Extract the (x, y) coordinate from the center of the cell holding the provided text.  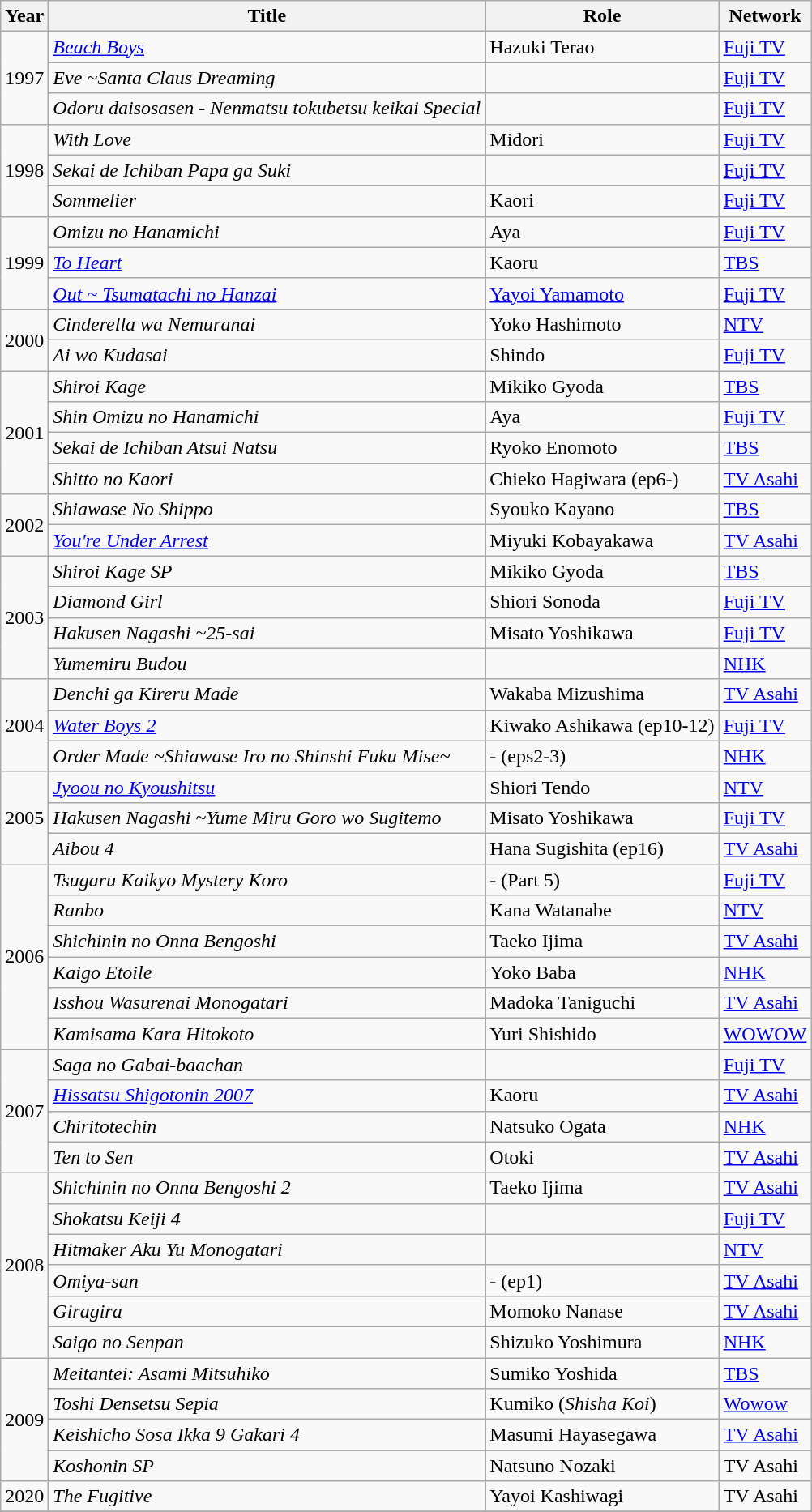
Miyuki Kobayakawa (602, 540)
Shokatsu Keiji 4 (267, 1219)
- (ep1) (602, 1280)
Kamisama Kara Hitokoto (267, 1034)
With Love (267, 139)
Toshi Densetsu Sepia (267, 1404)
Kaigo Etoile (267, 972)
2006 (24, 956)
Shitto no Kaori (267, 479)
Yoko Hashimoto (602, 324)
1999 (24, 263)
Shizuko Yoshimura (602, 1342)
Shiawase No Shippo (267, 510)
Cinderella wa Nemuranai (267, 324)
Sekai de Ichiban Atsui Natsu (267, 448)
Sekai de Ichiban Papa ga Suki (267, 170)
Sommelier (267, 201)
Eve ~Santa Claus Dreaming (267, 78)
Yoko Baba (602, 972)
Natsuno Nozaki (602, 1466)
Diamond Girl (267, 602)
To Heart (267, 263)
Ranbo (267, 911)
2004 (24, 725)
2007 (24, 1111)
Title (267, 16)
Koshonin SP (267, 1466)
Keishicho Sosa Ikka 9 Gakari 4 (267, 1435)
Yayoi Yamamoto (602, 293)
You're Under Arrest (267, 540)
Network (765, 16)
2001 (24, 433)
Shiroi Kage (267, 387)
Momoko Nanase (602, 1311)
Shindo (602, 355)
Hana Sugishita (ep16) (602, 848)
Masumi Hayasegawa (602, 1435)
Madoka Taniguchi (602, 1003)
Otoki (602, 1157)
Giragira (267, 1311)
Yuri Shishido (602, 1034)
- (eps2-3) (602, 756)
Hakusen Nagashi ~Yume Miru Goro wo Sugitemo (267, 818)
Omizu no Hanamichi (267, 232)
Wowow (765, 1404)
Hissatsu Shigotonin 2007 (267, 1096)
Jyoou no Kyoushitsu (267, 787)
Order Made ~Shiawase Iro no Shinshi Fuku Mise~ (267, 756)
Natsuko Ogata (602, 1126)
Midori (602, 139)
2005 (24, 818)
Shin Omizu no Hanamichi (267, 417)
2003 (24, 617)
2009 (24, 1420)
Yayoi Kashiwagi (602, 1497)
2008 (24, 1265)
Kana Watanabe (602, 911)
Hakusen Nagashi ~25-sai (267, 633)
Shichinin no Onna Bengoshi (267, 942)
Water Boys 2 (267, 725)
Shichinin no Onna Bengoshi 2 (267, 1188)
Chiritotechin (267, 1126)
Odoru daisosasen - Nenmatsu tokubetsu keikai Special (267, 109)
Shiori Tendo (602, 787)
2000 (24, 340)
Saigo no Senpan (267, 1342)
Shiori Sonoda (602, 602)
Tsugaru Kaikyo Mystery Koro (267, 879)
Syouko Kayano (602, 510)
Omiya-san (267, 1280)
Aibou 4 (267, 848)
Saga no Gabai-baachan (267, 1065)
Shiroi Kage SP (267, 571)
Hitmaker Aku Yu Monogatari (267, 1249)
Chieko Hagiwara (ep6-) (602, 479)
Meitantei: Asami Mitsuhiko (267, 1373)
- (Part 5) (602, 879)
Ten to Sen (267, 1157)
Out ~ Tsumatachi no Hanzai (267, 293)
Ai wo Kudasai (267, 355)
Beach Boys (267, 47)
Role (602, 16)
Kumiko (Shisha Koi) (602, 1404)
2002 (24, 525)
1998 (24, 170)
Wakaba Mizushima (602, 694)
WOWOW (765, 1034)
Yumemiru Budou (267, 664)
Denchi ga Kireru Made (267, 694)
Hazuki Terao (602, 47)
1997 (24, 78)
Isshou Wasurenai Monogatari (267, 1003)
Ryoko Enomoto (602, 448)
Year (24, 16)
The Fugitive (267, 1497)
Kaori (602, 201)
2020 (24, 1497)
Sumiko Yoshida (602, 1373)
Kiwako Ashikawa (ep10-12) (602, 725)
